From the cell containing the given text, extract its center point as (x, y) coordinate. 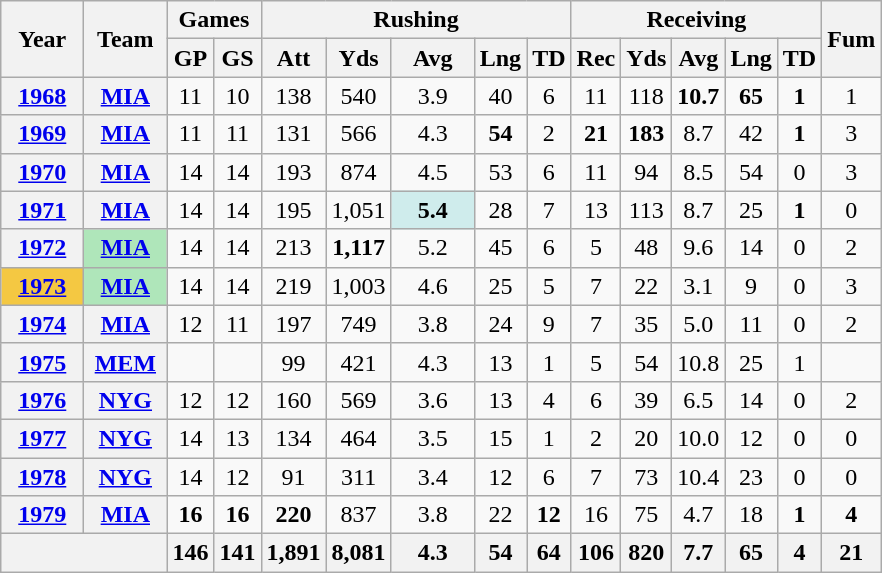
1,003 (358, 286)
131 (294, 134)
45 (500, 248)
91 (294, 477)
213 (294, 248)
40 (500, 96)
3.9 (432, 96)
219 (294, 286)
118 (646, 96)
1973 (42, 286)
3.6 (432, 400)
15 (500, 438)
3.5 (432, 438)
20 (646, 438)
4.6 (432, 286)
5.2 (432, 248)
160 (294, 400)
1975 (42, 362)
6.5 (698, 400)
18 (751, 515)
Rec (596, 58)
4.5 (432, 172)
874 (358, 172)
Year (42, 39)
1968 (42, 96)
23 (751, 477)
4.7 (698, 515)
106 (596, 553)
1970 (42, 172)
569 (358, 400)
75 (646, 515)
183 (646, 134)
9.6 (698, 248)
146 (190, 553)
GS (238, 58)
8.5 (698, 172)
MEM (126, 362)
1979 (42, 515)
24 (500, 324)
1,051 (358, 210)
1971 (42, 210)
1,117 (358, 248)
Rushing (416, 20)
10.8 (698, 362)
Receiving (696, 20)
Fum (852, 39)
3.4 (432, 477)
7.7 (698, 553)
42 (751, 134)
99 (294, 362)
10 (238, 96)
5.4 (432, 210)
749 (358, 324)
1978 (42, 477)
Team (126, 39)
1969 (42, 134)
39 (646, 400)
134 (294, 438)
10.4 (698, 477)
464 (358, 438)
10.0 (698, 438)
5.0 (698, 324)
1977 (42, 438)
1976 (42, 400)
141 (238, 553)
53 (500, 172)
8,081 (358, 553)
10.7 (698, 96)
220 (294, 515)
Att (294, 58)
113 (646, 210)
GP (190, 58)
197 (294, 324)
1,891 (294, 553)
Games (214, 20)
837 (358, 515)
820 (646, 553)
94 (646, 172)
1972 (42, 248)
195 (294, 210)
421 (358, 362)
35 (646, 324)
48 (646, 248)
138 (294, 96)
193 (294, 172)
311 (358, 477)
566 (358, 134)
540 (358, 96)
73 (646, 477)
64 (549, 553)
3.1 (698, 286)
28 (500, 210)
1974 (42, 324)
